Search for the cell housing the specified text and yield its [X, Y] center coordinate. 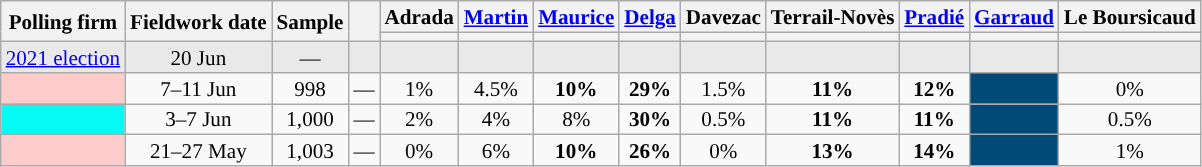
Fieldwork date [198, 22]
26% [650, 150]
Adrada [420, 16]
20 Jun [198, 58]
Terrail-Novès [833, 16]
29% [650, 88]
7–11 Jun [198, 88]
2% [420, 120]
21–27 May [198, 150]
4.5% [496, 88]
Sample [310, 22]
Pradié [934, 16]
1,003 [310, 150]
Delga [650, 16]
1.5% [724, 88]
8% [576, 120]
Polling firm [63, 22]
1,000 [310, 120]
Le Boursicaud [1130, 16]
3–7 Jun [198, 120]
6% [496, 150]
Martin [496, 16]
14% [934, 150]
30% [650, 120]
Garraud [1014, 16]
4% [496, 120]
Maurice [576, 16]
Davezac [724, 16]
2021 election [63, 58]
13% [833, 150]
12% [934, 88]
998 [310, 88]
